For the text-containing cell, return its midpoint in [x, y] coordinate format. 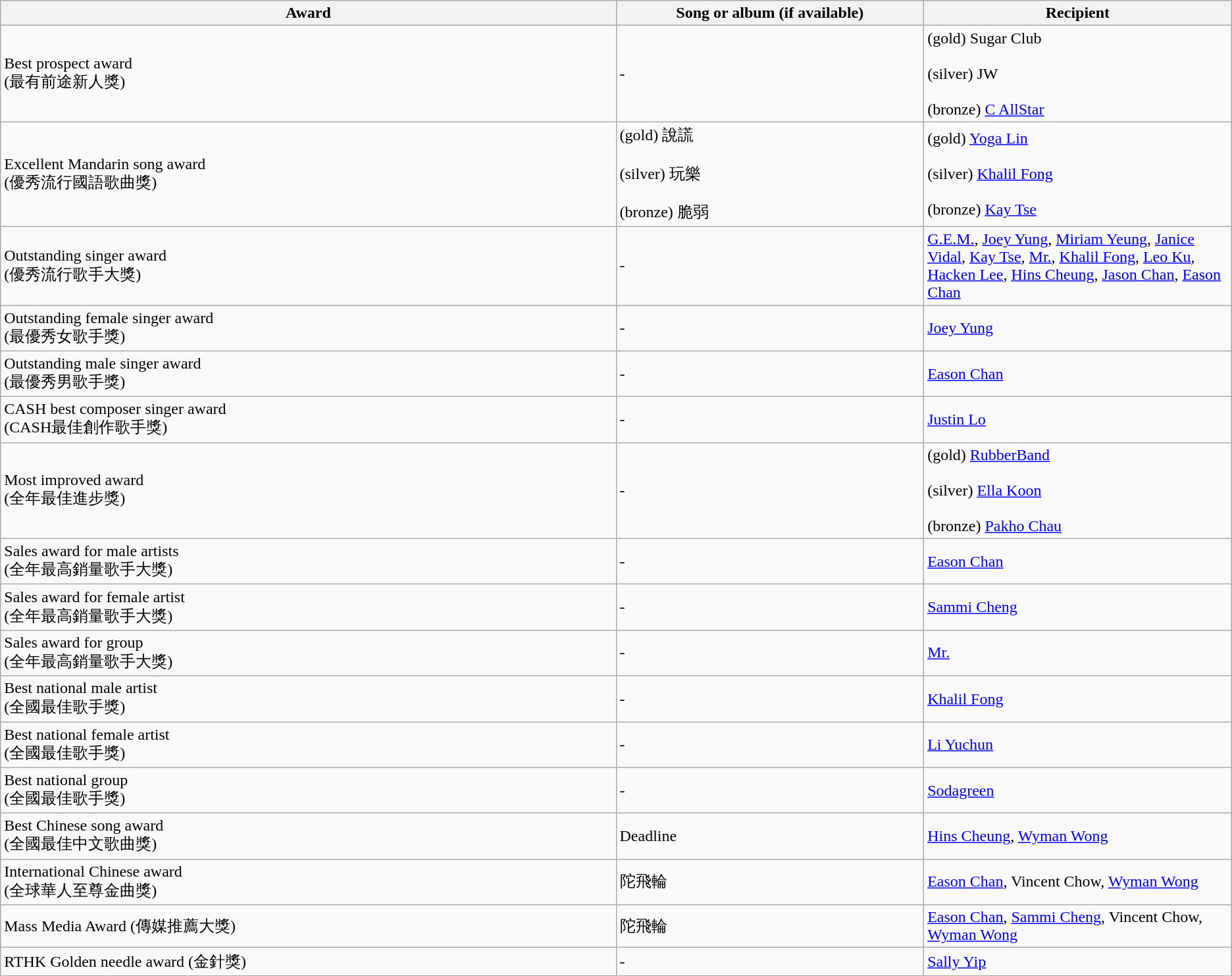
Sally Yip [1078, 962]
Deadline [770, 836]
Sammi Cheng [1078, 607]
Best national group(全國最佳歌手獎) [308, 790]
G.E.M., Joey Yung, Miriam Yeung, Janice Vidal, Kay Tse, Mr., Khalil Fong, Leo Ku, Hacken Lee, Hins Cheung, Jason Chan, Eason Chan [1078, 266]
Best prospect award(最有前途新人獎) [308, 74]
Sodagreen [1078, 790]
RTHK Golden needle award (金針獎) [308, 962]
Khalil Fong [1078, 699]
Sales award for group(全年最高銷量歌手大獎) [308, 653]
Award [308, 13]
International Chinese award(全球華人至尊金曲獎) [308, 882]
Recipient [1078, 13]
Best national male artist(全國最佳歌手獎) [308, 699]
Outstanding singer award(優秀流行歌手大獎) [308, 266]
Eason Chan, Sammi Cheng, Vincent Chow, Wyman Wong [1078, 927]
(gold) 說謊 (silver) 玩樂 (bronze) 脆弱 [770, 174]
Outstanding male singer award(最優秀男歌手獎) [308, 374]
Mr. [1078, 653]
Excellent Mandarin song award(優秀流行國語歌曲獎) [308, 174]
(gold) Yoga Lin (silver) Khalil Fong (bronze) Kay Tse [1078, 174]
Best Chinese song award(全國最佳中文歌曲獎) [308, 836]
Hins Cheung, Wyman Wong [1078, 836]
CASH best composer singer award(CASH最佳創作歌手獎) [308, 420]
Sales award for female artist(全年最高銷量歌手大獎) [308, 607]
Most improved award(全年最佳進步獎) [308, 490]
Best national female artist(全國最佳歌手獎) [308, 744]
Eason Chan, Vincent Chow, Wyman Wong [1078, 882]
Li Yuchun [1078, 744]
(gold) RubberBand (silver) Ella Koon (bronze) Pakho Chau [1078, 490]
Sales award for male artists(全年最高銷量歌手大獎) [308, 561]
Mass Media Award (傳媒推薦大獎) [308, 927]
(gold) Sugar Club (silver) JW (bronze) C AllStar [1078, 74]
Outstanding female singer award(最優秀女歌手獎) [308, 328]
Joey Yung [1078, 328]
Song or album (if available) [770, 13]
Justin Lo [1078, 420]
